Detect which cell encompasses the target text, then output its [X, Y] center coordinate. 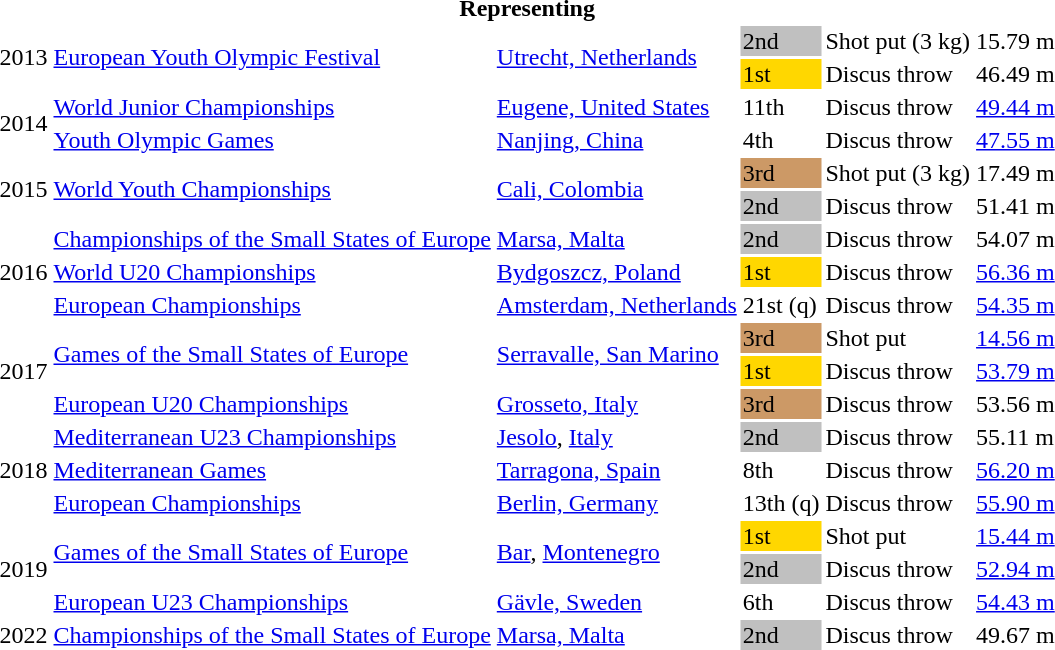
13th (q) [781, 503]
Nanjing, China [616, 140]
Grosseto, Italy [616, 404]
Eugene, United States [616, 107]
World Youth Championships [272, 190]
World Junior Championships [272, 107]
6th [781, 602]
Jesolo, Italy [616, 437]
European U23 Championships [272, 602]
Cali, Colombia [616, 190]
Utrecht, Netherlands [616, 58]
Berlin, Germany [616, 503]
11th [781, 107]
Bydgoszcz, Poland [616, 272]
World U20 Championships [272, 272]
4th [781, 140]
Gävle, Sweden [616, 602]
Mediterranean U23 Championships [272, 437]
Mediterranean Games [272, 470]
Bar, Montenegro [616, 552]
European Youth Olympic Festival [272, 58]
8th [781, 470]
Youth Olympic Games [272, 140]
21st (q) [781, 305]
Amsterdam, Netherlands [616, 305]
European U20 Championships [272, 404]
Serravalle, San Marino [616, 354]
Tarragona, Spain [616, 470]
